Find where the given text appears and provide that cell's center as [x, y] coordinate. 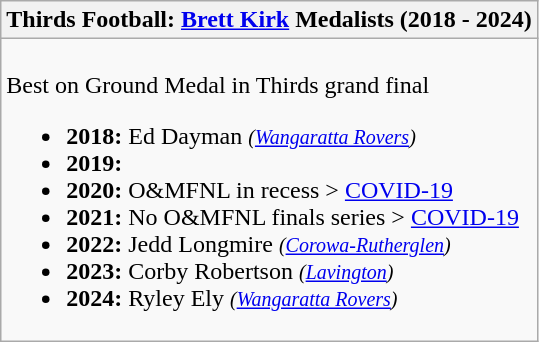
Thirds Football: Brett Kirk Medalists (2018 - 2024) [270, 20]
